Return (x, y) of the center of cell containing provided text 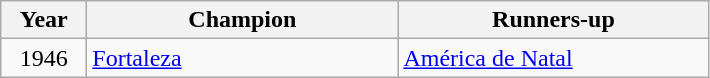
América de Natal (554, 58)
Year (44, 20)
1946 (44, 58)
Champion (242, 20)
Runners-up (554, 20)
Fortaleza (242, 58)
